Extract the (X, Y) coordinate from the center of the cell holding the provided text.  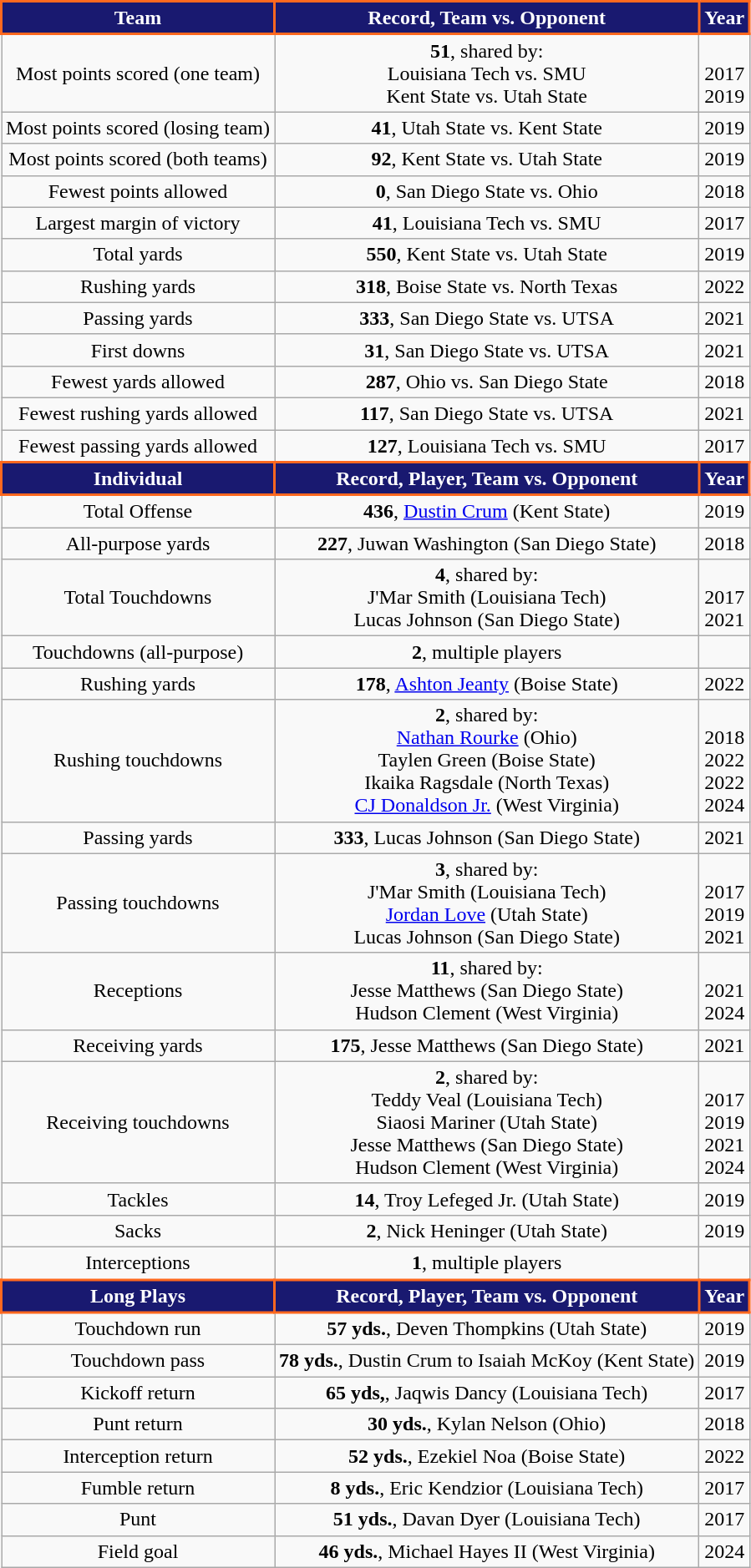
3, shared by:J'Mar Smith (Louisiana Tech)Jordan Love (Utah State)Lucas Johnson (San Diego State) (487, 903)
Fewest rushing yards allowed (139, 413)
Receptions (139, 991)
0, San Diego State vs. Ohio (487, 191)
201720192021 (725, 903)
Punt (139, 1520)
14, Troy Lefeged Jr. (Utah State) (487, 1199)
117, San Diego State vs. UTSA (487, 413)
11, shared by:Jesse Matthews (San Diego State)Hudson Clement (West Virginia) (487, 991)
333, San Diego State vs. UTSA (487, 318)
Fewest yards allowed (139, 382)
Fewest passing yards allowed (139, 446)
Team (139, 18)
46 yds., Michael Hayes II (West Virginia) (487, 1551)
20172021 (725, 598)
333, Lucas Johnson (San Diego State) (487, 837)
550, Kent State vs. Utah State (487, 255)
51 yds., Davan Dyer (Louisiana Tech) (487, 1520)
31, San Diego State vs. UTSA (487, 350)
4, shared by:J'Mar Smith (Louisiana Tech)Lucas Johnson (San Diego State) (487, 598)
65 yds,, Jaqwis Dancy (Louisiana Tech) (487, 1393)
127, Louisiana Tech vs. SMU (487, 446)
57 yds., Deven Thompkins (Utah State) (487, 1329)
227, Juwan Washington (San Diego State) (487, 544)
2024 (725, 1551)
20212024 (725, 991)
178, Ashton Jeanty (Boise State) (487, 684)
41, Utah State vs. Kent State (487, 128)
Field goal (139, 1551)
Most points scored (one team) (139, 73)
30 yds., Kylan Nelson (Ohio) (487, 1424)
8 yds., Eric Kendzior (Louisiana Tech) (487, 1488)
Touchdown run (139, 1329)
Receiving yards (139, 1045)
Interceptions (139, 1262)
Largest margin of victory (139, 223)
Touchdowns (all-purpose) (139, 652)
2, multiple players (487, 652)
41, Louisiana Tech vs. SMU (487, 223)
Record, Team vs. Opponent (487, 18)
Passing touchdowns (139, 903)
Total Offense (139, 511)
92, Kent State vs. Utah State (487, 159)
Tackles (139, 1199)
Receiving touchdowns (139, 1122)
51, shared by:Louisiana Tech vs. SMUKent State vs. Utah State (487, 73)
287, Ohio vs. San Diego State (487, 382)
2018202220222024 (725, 761)
Touchdown pass (139, 1361)
All-purpose yards (139, 544)
2017201920212024 (725, 1122)
78 yds., Dustin Crum to Isaiah McKoy (Kent State) (487, 1361)
318, Boise State vs. North Texas (487, 286)
Fewest points allowed (139, 191)
Rushing touchdowns (139, 761)
436, Dustin Crum (Kent State) (487, 511)
Kickoff return (139, 1393)
2, shared by:Teddy Veal (Louisiana Tech)Siaosi Mariner (Utah State)Jesse Matthews (San Diego State)Hudson Clement (West Virginia) (487, 1122)
First downs (139, 350)
Individual (139, 478)
Long Plays (139, 1296)
Most points scored (both teams) (139, 159)
1, multiple players (487, 1262)
20172019 (725, 73)
2, shared by:Nathan Rourke (Ohio)Taylen Green (Boise State)Ikaika Ragsdale (North Texas)CJ Donaldson Jr. (West Virginia) (487, 761)
175, Jesse Matthews (San Diego State) (487, 1045)
52 yds., Ezekiel Noa (Boise State) (487, 1456)
Interception return (139, 1456)
Fumble return (139, 1488)
Punt return (139, 1424)
Most points scored (losing team) (139, 128)
Total Touchdowns (139, 598)
Sacks (139, 1231)
2, Nick Heninger (Utah State) (487, 1231)
Total yards (139, 255)
